Output the (X, Y) coordinate of the center of the cell containing the given text.  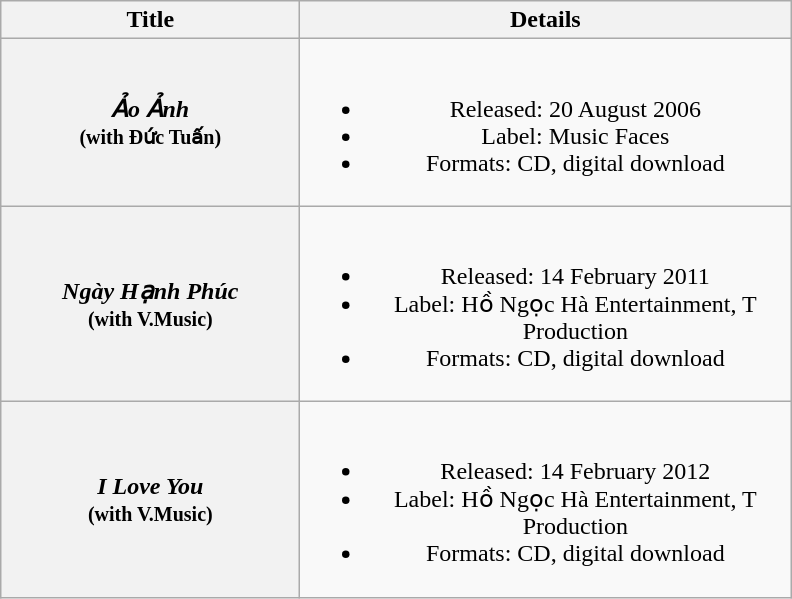
Ngày Hạnh Phúc (with V.Music) (150, 304)
Released: 14 February 2011Label: Hồ Ngọc Hà Entertainment, T ProductionFormats: CD, digital download (546, 304)
Ảo Ảnh (with Đức Tuấn) (150, 122)
Released: 20 August 2006Label: Music FacesFormats: CD, digital download (546, 122)
Details (546, 20)
I Love You (with V.Music) (150, 499)
Released: 14 February 2012Label: Hồ Ngọc Hà Entertainment, T ProductionFormats: CD, digital download (546, 499)
Title (150, 20)
